Search for the cell housing the specified text and yield its [x, y] center coordinate. 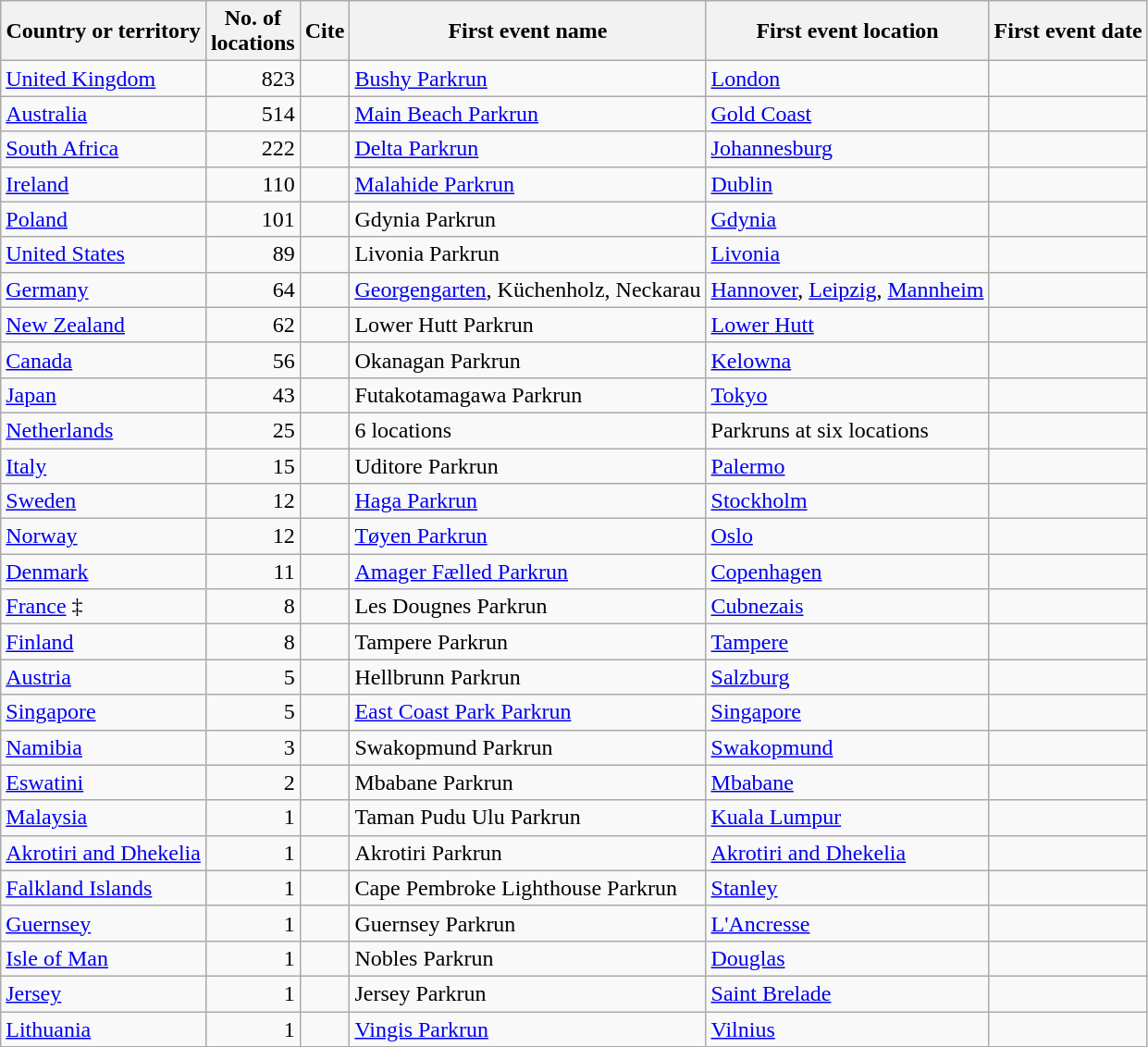
Tampere Parkrun [527, 642]
62 [253, 325]
Vingis Parkrun [527, 1029]
United Kingdom [104, 79]
3 [253, 747]
Jersey Parkrun [527, 993]
L'Ancresse [847, 923]
15 [253, 465]
Mbabane Parkrun [527, 782]
Canada [104, 360]
Cubnezais [847, 607]
Italy [104, 465]
89 [253, 254]
Tøyen Parkrun [527, 536]
Gdynia Parkrun [527, 219]
Nobles Parkrun [527, 958]
Kuala Lumpur [847, 818]
Tokyo [847, 395]
Livonia Parkrun [527, 254]
Saint Brelade [847, 993]
Douglas [847, 958]
Malaysia [104, 818]
Denmark [104, 572]
Swakopmund [847, 747]
Copenhagen [847, 572]
64 [253, 289]
Lower Hutt Parkrun [527, 325]
Dublin [847, 184]
No. oflocations [253, 31]
Johannesburg [847, 149]
Eswatini [104, 782]
Bushy Parkrun [527, 79]
Austria [104, 677]
Salzburg [847, 677]
514 [253, 114]
First event name [527, 31]
Amager Fælled Parkrun [527, 572]
Netherlands [104, 430]
Stanley [847, 888]
Uditore Parkrun [527, 465]
Lower Hutt [847, 325]
Australia [104, 114]
First event location [847, 31]
2 [253, 782]
Cite [325, 31]
Lithuania [104, 1029]
823 [253, 79]
Georgengarten, Küchenholz, Neckarau [527, 289]
Oslo [847, 536]
Haga Parkrun [527, 501]
Taman Pudu Ulu Parkrun [527, 818]
Jersey [104, 993]
6 locations [527, 430]
110 [253, 184]
France ‡ [104, 607]
101 [253, 219]
Namibia [104, 747]
Poland [104, 219]
Ireland [104, 184]
Les Dougnes Parkrun [527, 607]
Tampere [847, 642]
56 [253, 360]
Country or territory [104, 31]
Gold Coast [847, 114]
Germany [104, 289]
Palermo [847, 465]
Norway [104, 536]
Japan [104, 395]
Kelowna [847, 360]
New Zealand [104, 325]
Livonia [847, 254]
First event date [1068, 31]
Stockholm [847, 501]
South Africa [104, 149]
11 [253, 572]
London [847, 79]
Guernsey Parkrun [527, 923]
43 [253, 395]
Hannover, Leipzig, Mannheim [847, 289]
25 [253, 430]
Falkland Islands [104, 888]
Hellbrunn Parkrun [527, 677]
Vilnius [847, 1029]
222 [253, 149]
Sweden [104, 501]
East Coast Park Parkrun [527, 712]
Cape Pembroke Lighthouse Parkrun [527, 888]
Akrotiri Parkrun [527, 853]
United States [104, 254]
Gdynia [847, 219]
Mbabane [847, 782]
Okanagan Parkrun [527, 360]
Parkruns at six locations [847, 430]
Swakopmund Parkrun [527, 747]
Main Beach Parkrun [527, 114]
Delta Parkrun [527, 149]
Isle of Man [104, 958]
Futakotamagawa Parkrun [527, 395]
Malahide Parkrun [527, 184]
Guernsey [104, 923]
Finland [104, 642]
